Determine the (x, y) coordinate at the center of the cell enclosing the given text.  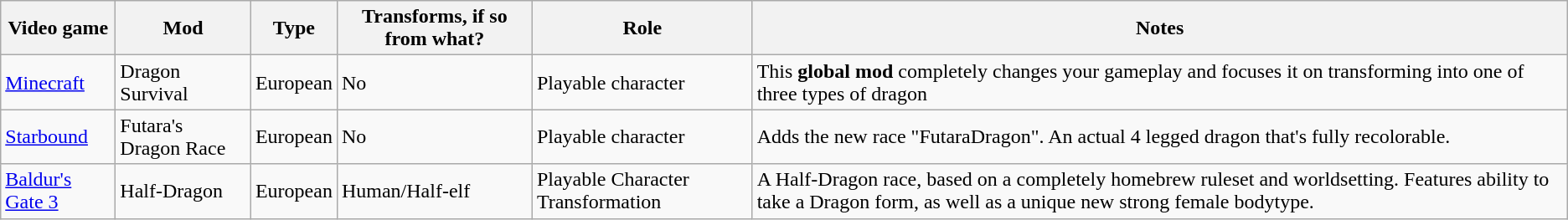
Adds the new race "FutaraDragon". An actual 4 legged dragon that's fully recolorable. (1159, 137)
Notes (1159, 28)
Starbound (59, 137)
Video game (59, 28)
Type (293, 28)
Transforms, if so from what? (434, 28)
Futara's Dragon Race (183, 137)
Minecraft (59, 82)
Mod (183, 28)
Human/Half-elf (434, 191)
Dragon Survival (183, 82)
Role (642, 28)
Half-Dragon (183, 191)
This global mod completely changes your gameplay and focuses it on transforming into one of three types of dragon (1159, 82)
Baldur's Gate 3 (59, 191)
Playable Character Transformation (642, 191)
